Locate the cell with the specified text and output its [x, y] center coordinate. 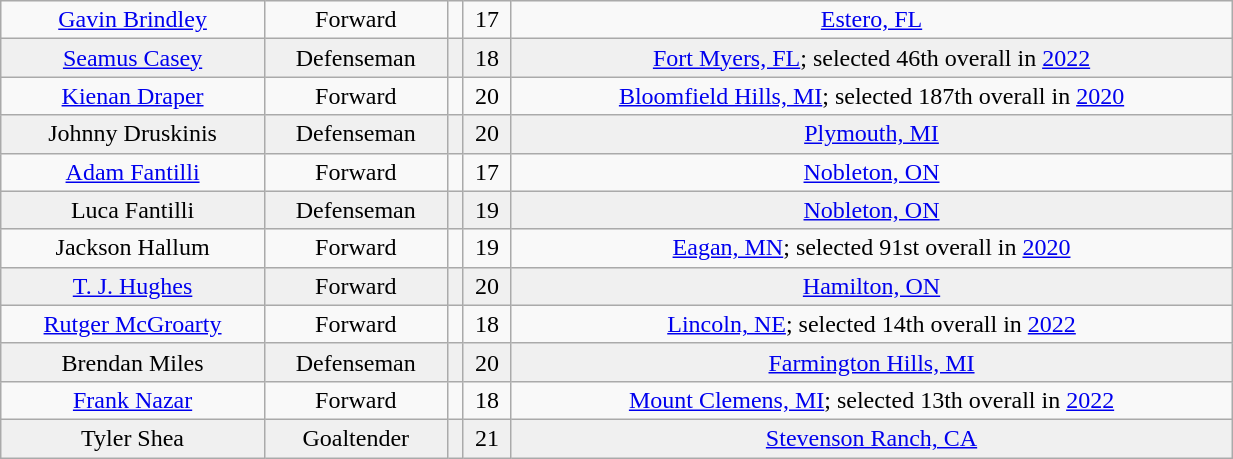
Tyler Shea [133, 438]
Goaltender [356, 438]
Lincoln, NE; selected 14th overall in 2022 [871, 324]
Seamus Casey [133, 58]
Estero, FL [871, 20]
T. J. Hughes [133, 286]
Bloomfield Hills, MI; selected 187th overall in 2020 [871, 96]
Jackson Hallum [133, 248]
Rutger McGroarty [133, 324]
Adam Fantilli [133, 172]
21 [488, 438]
Fort Myers, FL; selected 46th overall in 2022 [871, 58]
Luca Fantilli [133, 210]
Frank Nazar [133, 400]
Eagan, MN; selected 91st overall in 2020 [871, 248]
Kienan Draper [133, 96]
Farmington Hills, MI [871, 362]
Mount Clemens, MI; selected 13th overall in 2022 [871, 400]
Johnny Druskinis [133, 134]
Hamilton, ON [871, 286]
Plymouth, MI [871, 134]
Brendan Miles [133, 362]
Stevenson Ranch, CA [871, 438]
Gavin Brindley [133, 20]
